Capture the cell that displays the provided text and extract its (x, y) central coordinate. 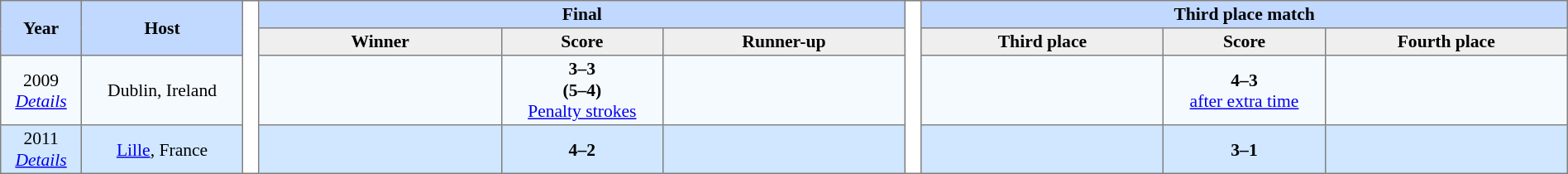
Lille, France (162, 149)
Dublin, Ireland (162, 90)
4–3 after extra time (1244, 90)
Final (582, 15)
Winner (380, 41)
3–3 (5–4) Penalty strokes (582, 90)
3–1 (1244, 149)
Year (41, 28)
Fourth place (1446, 41)
2011 Details (41, 149)
Third place match (1244, 15)
Host (162, 28)
4–2 (582, 149)
Third place (1042, 41)
Runner-up (784, 41)
2009 Details (41, 90)
